Return (X, Y) of the center of cell containing provided text 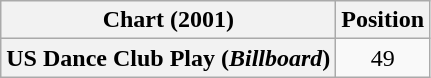
Position (383, 20)
US Dance Club Play (Billboard) (168, 58)
49 (383, 58)
Chart (2001) (168, 20)
